Extract the (x, y) coordinate from the center of the cell holding the provided text.  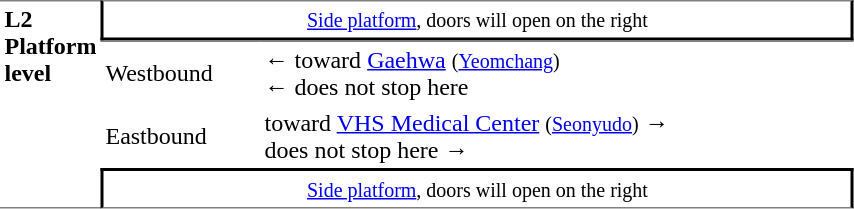
L2Platform level (50, 104)
Westbound (180, 72)
← toward Gaehwa (Yeomchang)← does not stop here (557, 72)
toward VHS Medical Center (Seonyudo) → does not stop here → (557, 136)
Eastbound (180, 136)
